Provide the (x, y) coordinate of the cell's center where the given text is located.  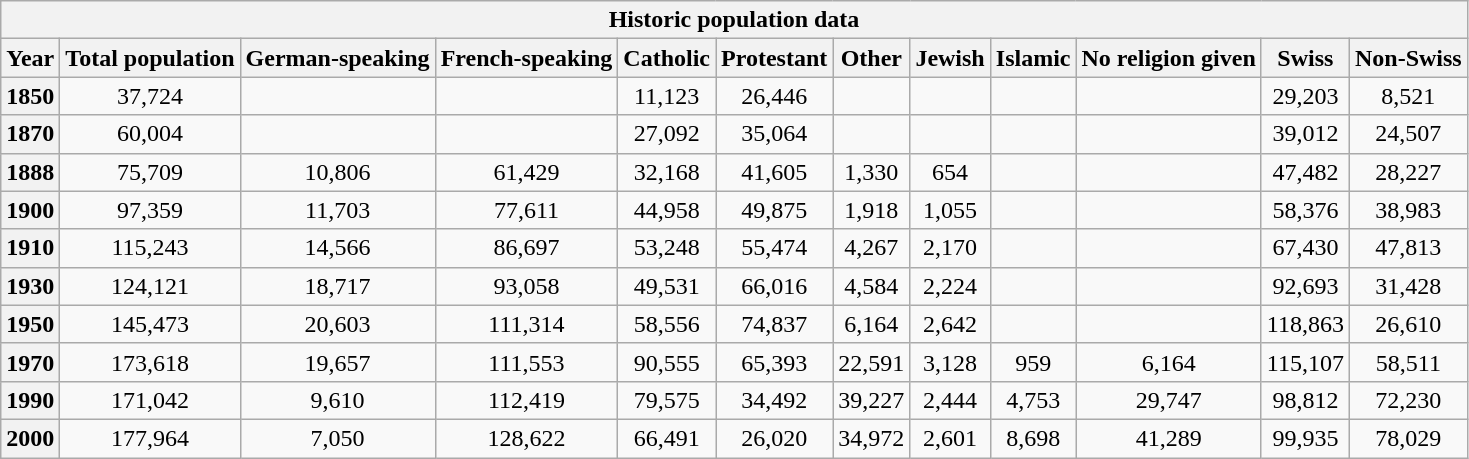
10,806 (338, 172)
35,064 (774, 134)
4,267 (872, 248)
1990 (30, 400)
Historic population data (734, 20)
44,958 (667, 210)
1,055 (950, 210)
49,875 (774, 210)
1870 (30, 134)
8,698 (1033, 438)
124,121 (150, 286)
1910 (30, 248)
2,224 (950, 286)
58,376 (1305, 210)
German-speaking (338, 58)
97,359 (150, 210)
47,813 (1408, 248)
34,492 (774, 400)
32,168 (667, 172)
39,012 (1305, 134)
128,622 (526, 438)
26,020 (774, 438)
Catholic (667, 58)
2,170 (950, 248)
1888 (30, 172)
111,553 (526, 362)
Swiss (1305, 58)
29,747 (1168, 400)
Jewish (950, 58)
86,697 (526, 248)
27,092 (667, 134)
34,972 (872, 438)
26,446 (774, 96)
58,511 (1408, 362)
18,717 (338, 286)
55,474 (774, 248)
39,227 (872, 400)
2,444 (950, 400)
Islamic (1033, 58)
58,556 (667, 324)
171,042 (150, 400)
79,575 (667, 400)
66,016 (774, 286)
11,703 (338, 210)
1,918 (872, 210)
72,230 (1408, 400)
60,004 (150, 134)
14,566 (338, 248)
47,482 (1305, 172)
67,430 (1305, 248)
4,753 (1033, 400)
4,584 (872, 286)
Other (872, 58)
78,029 (1408, 438)
93,058 (526, 286)
118,863 (1305, 324)
2,601 (950, 438)
90,555 (667, 362)
959 (1033, 362)
65,393 (774, 362)
61,429 (526, 172)
75,709 (150, 172)
173,618 (150, 362)
37,724 (150, 96)
1970 (30, 362)
99,935 (1305, 438)
177,964 (150, 438)
8,521 (1408, 96)
19,657 (338, 362)
Non-Swiss (1408, 58)
Protestant (774, 58)
1950 (30, 324)
41,605 (774, 172)
1850 (30, 96)
No religion given (1168, 58)
29,203 (1305, 96)
41,289 (1168, 438)
53,248 (667, 248)
11,123 (667, 96)
145,473 (150, 324)
1,330 (872, 172)
French-speaking (526, 58)
20,603 (338, 324)
38,983 (1408, 210)
2,642 (950, 324)
24,507 (1408, 134)
115,243 (150, 248)
Year (30, 58)
98,812 (1305, 400)
3,128 (950, 362)
9,610 (338, 400)
112,419 (526, 400)
49,531 (667, 286)
Total population (150, 58)
66,491 (667, 438)
7,050 (338, 438)
115,107 (1305, 362)
74,837 (774, 324)
77,611 (526, 210)
2000 (30, 438)
1900 (30, 210)
31,428 (1408, 286)
28,227 (1408, 172)
1930 (30, 286)
22,591 (872, 362)
92,693 (1305, 286)
111,314 (526, 324)
654 (950, 172)
26,610 (1408, 324)
